Search for the cell housing the specified text and yield its [x, y] center coordinate. 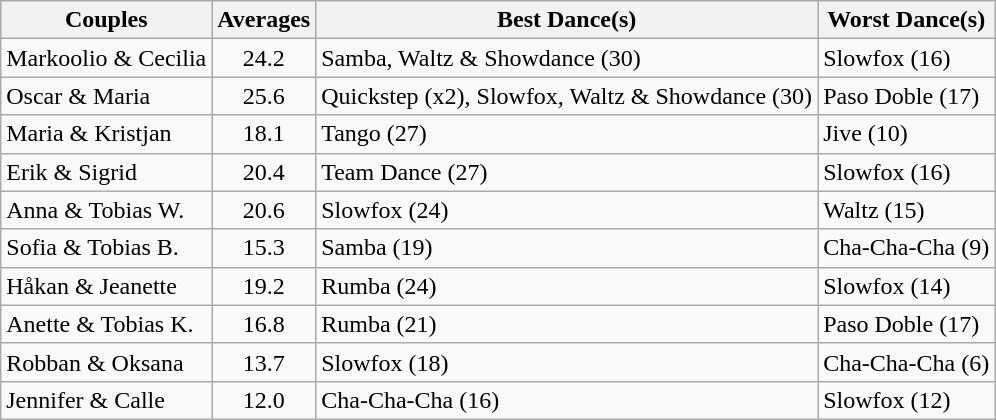
Jennifer & Calle [106, 400]
Oscar & Maria [106, 96]
Samba (19) [567, 248]
16.8 [264, 324]
20.4 [264, 172]
Erik & Sigrid [106, 172]
18.1 [264, 134]
Samba, Waltz & Showdance (30) [567, 58]
Slowfox (14) [906, 286]
Averages [264, 20]
Worst Dance(s) [906, 20]
Cha-Cha-Cha (9) [906, 248]
Robban & Oksana [106, 362]
Markoolio & Cecilia [106, 58]
19.2 [264, 286]
Team Dance (27) [567, 172]
12.0 [264, 400]
Rumba (21) [567, 324]
Maria & Kristjan [106, 134]
15.3 [264, 248]
Sofia & Tobias B. [106, 248]
Quickstep (x2), Slowfox, Waltz & Showdance (30) [567, 96]
Håkan & Jeanette [106, 286]
Cha-Cha-Cha (6) [906, 362]
Waltz (15) [906, 210]
Jive (10) [906, 134]
Slowfox (24) [567, 210]
20.6 [264, 210]
25.6 [264, 96]
Anette & Tobias K. [106, 324]
Cha-Cha-Cha (16) [567, 400]
Rumba (24) [567, 286]
Slowfox (12) [906, 400]
Best Dance(s) [567, 20]
Tango (27) [567, 134]
Anna & Tobias W. [106, 210]
24.2 [264, 58]
13.7 [264, 362]
Couples [106, 20]
Slowfox (18) [567, 362]
